Extract the [X, Y] coordinate from the center of the cell holding the provided text.  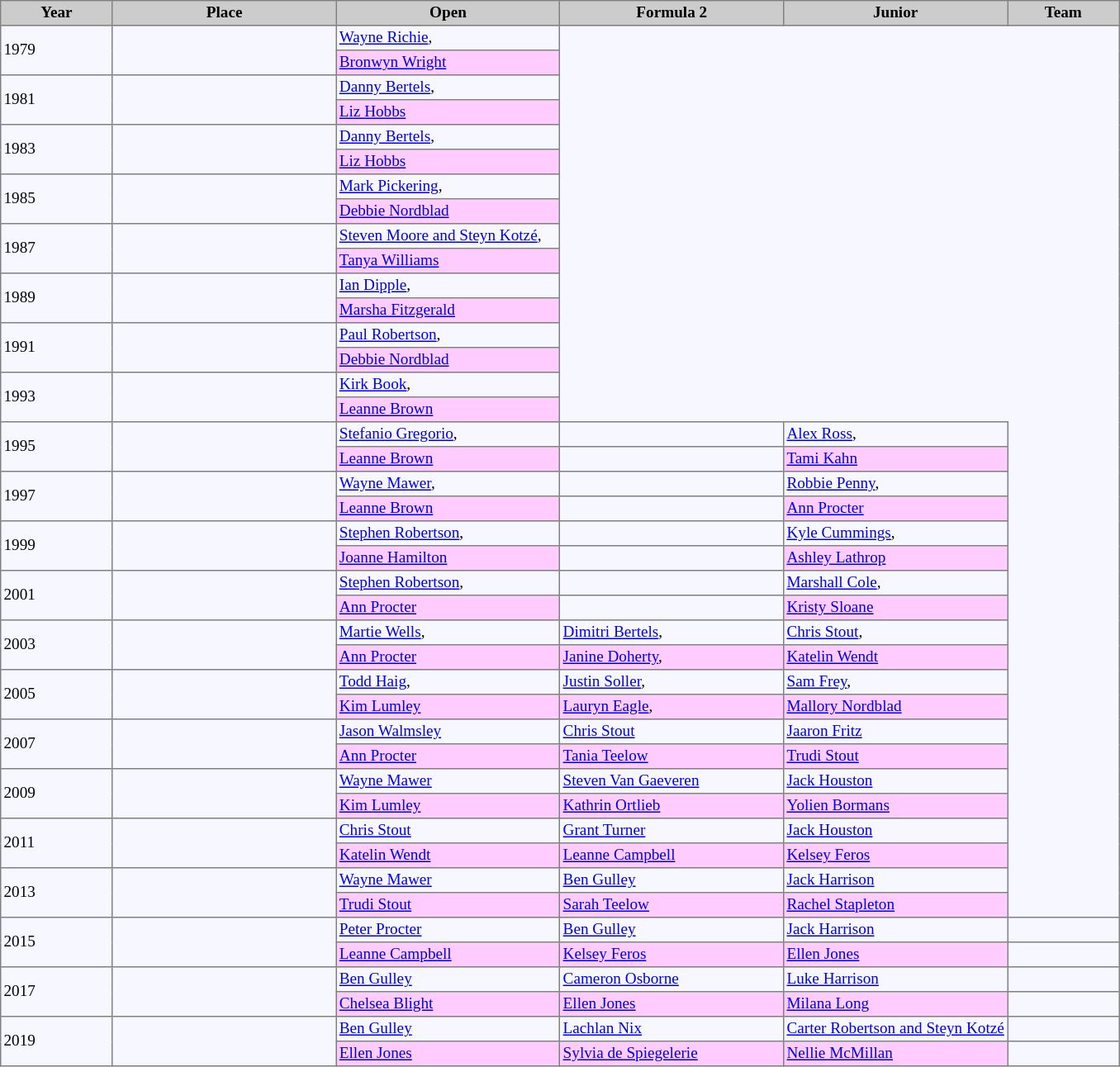
Nellie McMillan [895, 1054]
1989 [56, 298]
1995 [56, 447]
1991 [56, 348]
2001 [56, 595]
Year [56, 13]
1979 [56, 50]
Kathrin Ortlieb [672, 806]
Todd Haig, [448, 682]
Jaaron Fritz [895, 732]
Sarah Teelow [672, 905]
Tami Kahn [895, 459]
Lauryn Eagle, [672, 707]
Rachel Stapleton [895, 905]
Sam Frey, [895, 682]
1983 [56, 149]
Justin Soller, [672, 682]
Jason Walmsley [448, 732]
2003 [56, 645]
Sylvia de Spiegelerie [672, 1054]
Tanya Williams [448, 261]
2013 [56, 893]
Ashley Lathrop [895, 558]
2019 [56, 1041]
Ian Dipple, [448, 286]
Formula 2 [672, 13]
Marshall Cole, [895, 583]
Place [225, 13]
1997 [56, 496]
Wayne Mawer, [448, 484]
2009 [56, 794]
Peter Procter [448, 930]
Junior [895, 13]
Dimitri Bertels, [672, 633]
Chelsea Blight [448, 1004]
Marsha Fitzgerald [448, 311]
Chris Stout, [895, 633]
2005 [56, 695]
Wayne Richie, [448, 38]
Kyle Cummings, [895, 533]
Yolien Bormans [895, 806]
Carter Robertson and Steyn Kotzé [895, 1029]
1981 [56, 100]
Grant Turner [672, 831]
Tania Teelow [672, 756]
Mark Pickering, [448, 187]
Lachlan Nix [672, 1029]
Janine Doherty, [672, 657]
Stefanio Gregorio, [448, 434]
2007 [56, 744]
Alex Ross, [895, 434]
2011 [56, 843]
Cameron Osborne [672, 979]
Kristy Sloane [895, 608]
Joanne Hamilton [448, 558]
Steven Moore and Steyn Kotzé, [448, 236]
Open [448, 13]
Mallory Nordblad [895, 707]
Bronwyn Wright [448, 63]
1987 [56, 249]
Milana Long [895, 1004]
1985 [56, 199]
Paul Robertson, [448, 335]
Team [1064, 13]
2015 [56, 942]
1993 [56, 397]
Kirk Book, [448, 385]
2017 [56, 992]
Martie Wells, [448, 633]
Steven Van Gaeveren [672, 781]
1999 [56, 546]
Luke Harrison [895, 979]
Robbie Penny, [895, 484]
